Determine the (X, Y) coordinate at the center of the cell enclosing the given text.  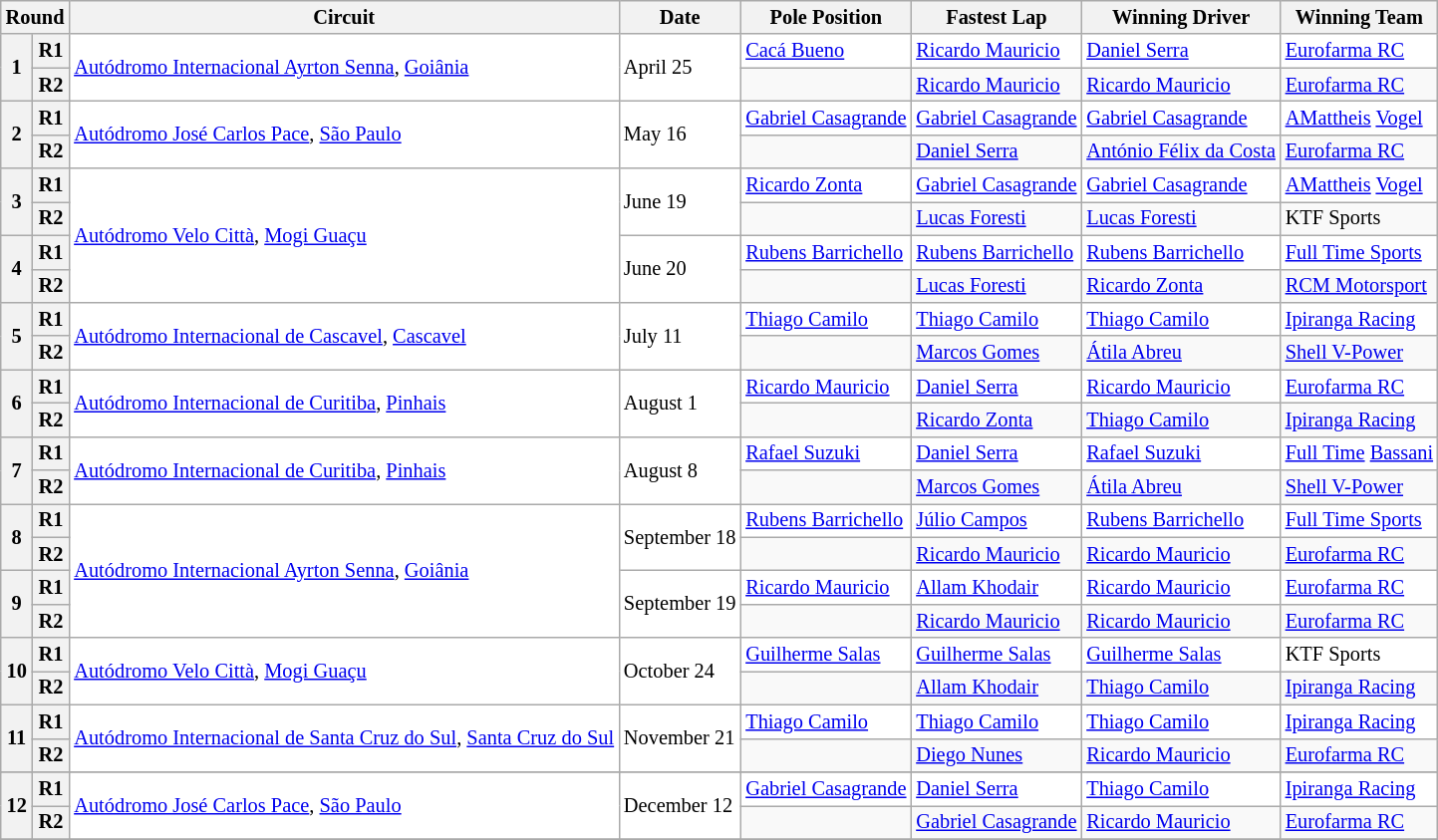
3 (17, 201)
Autódromo Internacional de Cascavel, Cascavel (344, 335)
October 24 (680, 672)
7 (17, 470)
April 25 (680, 68)
Diego Nunes (997, 755)
Winning Driver (1180, 17)
10 (17, 672)
6 (17, 403)
December 12 (680, 805)
Round (36, 17)
November 21 (680, 737)
9 (17, 604)
Full Time Bassani (1359, 453)
Autódromo Internacional de Santa Cruz do Sul, Santa Cruz do Sul (344, 737)
12 (17, 805)
Pole Position (825, 17)
September 19 (680, 604)
Date (680, 17)
8 (17, 536)
September 18 (680, 536)
June 20 (680, 269)
Cacá Bueno (825, 51)
Winning Team (1359, 17)
June 19 (680, 201)
António Félix da Costa (1180, 151)
August 1 (680, 403)
4 (17, 269)
August 8 (680, 470)
1 (17, 68)
Júlio Campos (997, 520)
2 (17, 134)
Fastest Lap (997, 17)
July 11 (680, 335)
Circuit (344, 17)
5 (17, 335)
May 16 (680, 134)
RCM Motorsport (1359, 286)
11 (17, 737)
